Detect which cell encompasses the target text, then output its (X, Y) center coordinate. 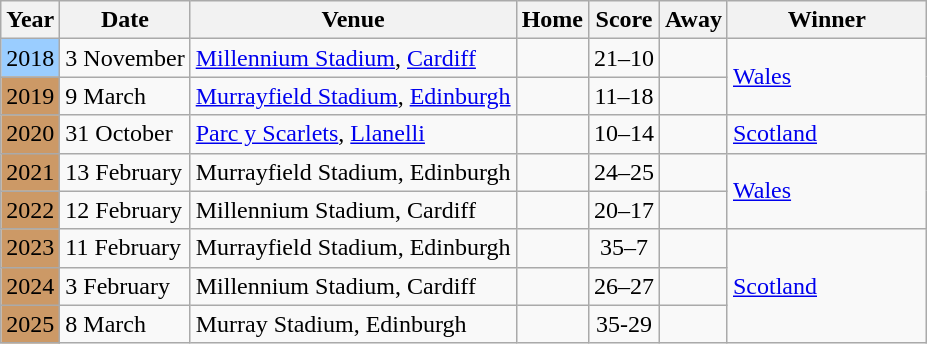
31 October (125, 134)
2018 (30, 58)
11–18 (624, 96)
Murray Stadium, Edinburgh (353, 324)
2025 (30, 324)
20–17 (624, 210)
35–7 (624, 248)
35-29 (624, 324)
11 February (125, 248)
Parc y Scarlets, Llanelli (353, 134)
8 March (125, 324)
21–10 (624, 58)
24–25 (624, 172)
2020 (30, 134)
Winner (826, 20)
12 February (125, 210)
9 March (125, 96)
13 February (125, 172)
26–27 (624, 286)
Year (30, 20)
3 November (125, 58)
Date (125, 20)
3 February (125, 286)
2022 (30, 210)
2024 (30, 286)
Score (624, 20)
2023 (30, 248)
2021 (30, 172)
10–14 (624, 134)
Venue (353, 20)
Home (552, 20)
2019 (30, 96)
Away (694, 20)
